Extract the [x, y] coordinate from the center of the cell holding the provided text.  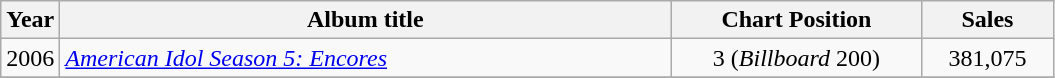
3 (Billboard 200) [796, 58]
2006 [30, 58]
American Idol Season 5: Encores [366, 58]
Year [30, 20]
Chart Position [796, 20]
Album title [366, 20]
Sales [988, 20]
381,075 [988, 58]
